Scan for the cell matching the given text and deliver its (X, Y) coordinate at center. 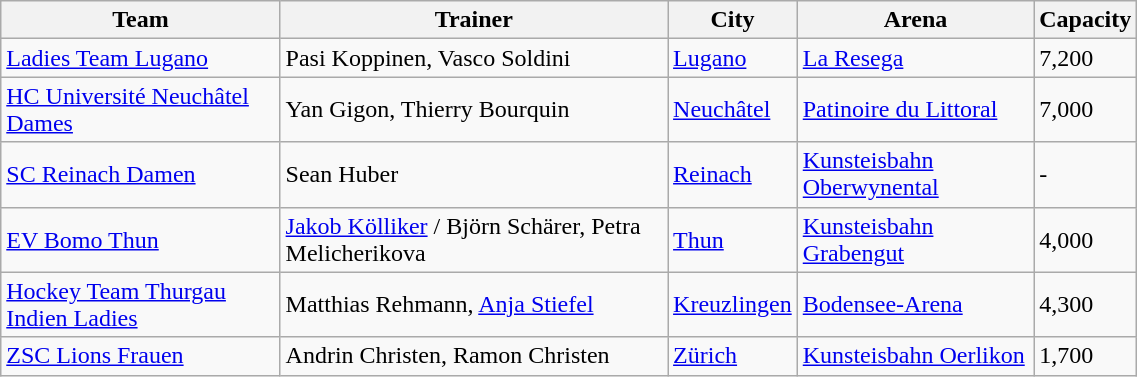
SC Reinach Damen (140, 174)
Andrin Christen, Ramon Christen (474, 356)
4,000 (1086, 240)
Sean Huber (474, 174)
HC Université Neuchâtel Dames (140, 110)
La Resega (916, 58)
Kunsteisbahn Oerlikon (916, 356)
1,700 (1086, 356)
Team (140, 20)
Kunsteisbahn Oberwynental (916, 174)
Kreuzlingen (733, 304)
Reinach (733, 174)
Zürich (733, 356)
- (1086, 174)
Yan Gigon, Thierry Bourquin (474, 110)
Ladies Team Lugano (140, 58)
Trainer (474, 20)
Arena (916, 20)
Kunsteisbahn Grabengut (916, 240)
7,200 (1086, 58)
City (733, 20)
Jakob Kölliker / Björn Schärer, Petra Melicherikova (474, 240)
Thun (733, 240)
Lugano (733, 58)
EV Bomo Thun (140, 240)
4,300 (1086, 304)
Pasi Koppinen, Vasco Soldini (474, 58)
Patinoire du Littoral (916, 110)
7,000 (1086, 110)
Matthias Rehmann, Anja Stiefel (474, 304)
Neuchâtel (733, 110)
ZSC Lions Frauen (140, 356)
Capacity (1086, 20)
Bodensee-Arena (916, 304)
Hockey Team Thurgau Indien Ladies (140, 304)
